Determine the [x, y] coordinate at the center of the cell enclosing the given text.  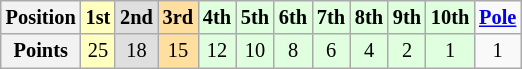
8 [293, 51]
6th [293, 17]
Pole [498, 17]
Position [41, 17]
3rd [178, 17]
4th [217, 17]
10th [450, 17]
25 [98, 51]
18 [136, 51]
1st [98, 17]
Points [41, 51]
8th [369, 17]
7th [331, 17]
4 [369, 51]
2 [407, 51]
6 [331, 51]
10 [255, 51]
15 [178, 51]
9th [407, 17]
12 [217, 51]
5th [255, 17]
2nd [136, 17]
